Find where the given text appears and provide that cell's center as (x, y) coordinate. 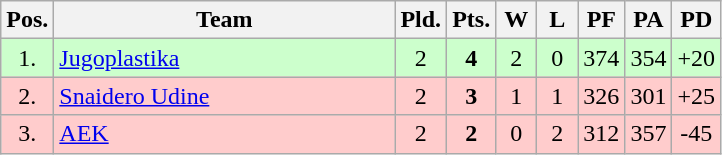
Snaidero Udine (224, 96)
3 (472, 96)
4 (472, 58)
+20 (696, 58)
PA (648, 20)
Team (224, 20)
L (558, 20)
312 (602, 134)
301 (648, 96)
1. (28, 58)
3. (28, 134)
AEK (224, 134)
Pts. (472, 20)
374 (602, 58)
PD (696, 20)
354 (648, 58)
+25 (696, 96)
Pld. (421, 20)
357 (648, 134)
326 (602, 96)
Jugoplastika (224, 58)
2. (28, 96)
-45 (696, 134)
W (516, 20)
Pos. (28, 20)
PF (602, 20)
